For the text-containing cell, return its midpoint in [X, Y] coordinate format. 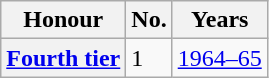
Years [220, 20]
No. [149, 20]
1964–65 [220, 58]
Fourth tier [64, 58]
1 [149, 58]
Honour [64, 20]
